Return [X, Y] of the center of cell containing provided text 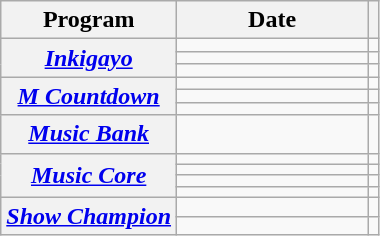
Program [89, 20]
Date [272, 20]
Music Bank [89, 134]
Show Champion [89, 216]
Music Core [89, 175]
M Countdown [89, 96]
Inkigayo [89, 58]
